Return the [X, Y] coordinate for the center point of the cell that contains the specified text.  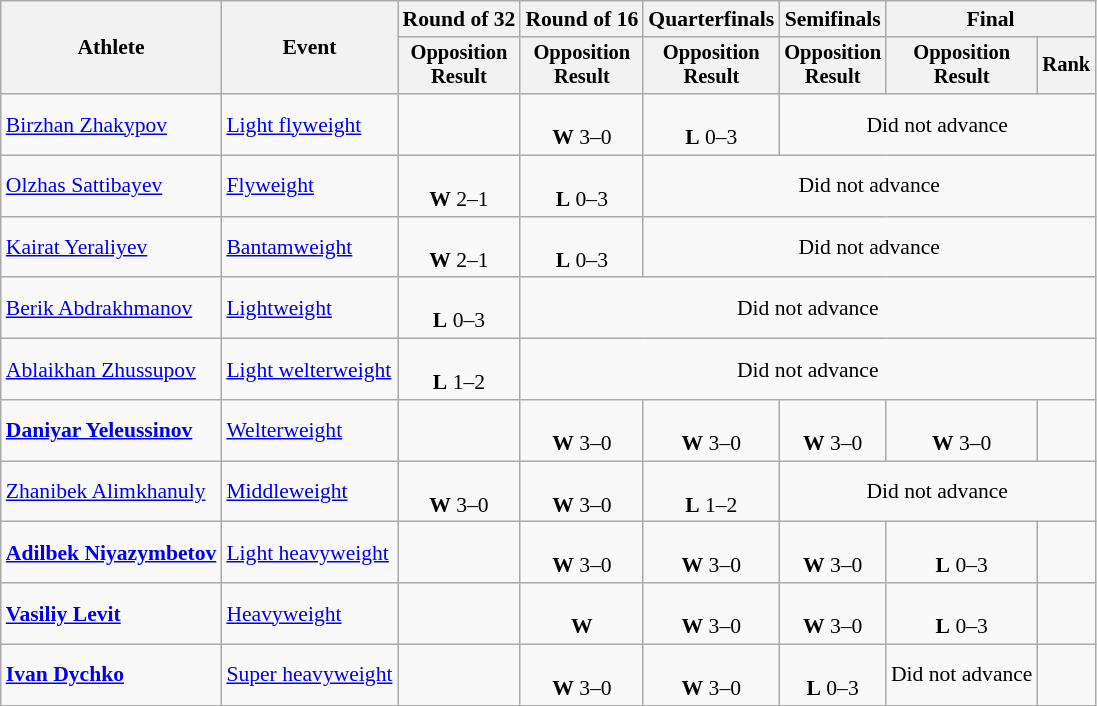
Daniyar Yeleussinov [112, 430]
Middleweight [309, 492]
Zhanibek Alimkhanuly [112, 492]
Flyweight [309, 186]
Round of 32 [460, 19]
Light welterweight [309, 370]
Quarterfinals [711, 19]
Final [990, 19]
Welterweight [309, 430]
Birzhan Zhakypov [112, 124]
Vasiliy Levit [112, 614]
Round of 16 [582, 19]
W [582, 614]
Lightweight [309, 308]
Super heavyweight [309, 676]
Event [309, 48]
Heavyweight [309, 614]
Semifinals [832, 19]
Kairat Yeraliyev [112, 248]
Berik Abdrakhmanov [112, 308]
Light flyweight [309, 124]
Ivan Dychko [112, 676]
Light heavyweight [309, 552]
Olzhas Sattibayev [112, 186]
Bantamweight [309, 248]
Athlete [112, 48]
Rank [1067, 66]
Adilbek Niyazymbetov [112, 552]
Ablaikhan Zhussupov [112, 370]
